Pinpoint the cell where the given text exists, returning its (X, Y) midpoint coordinate. 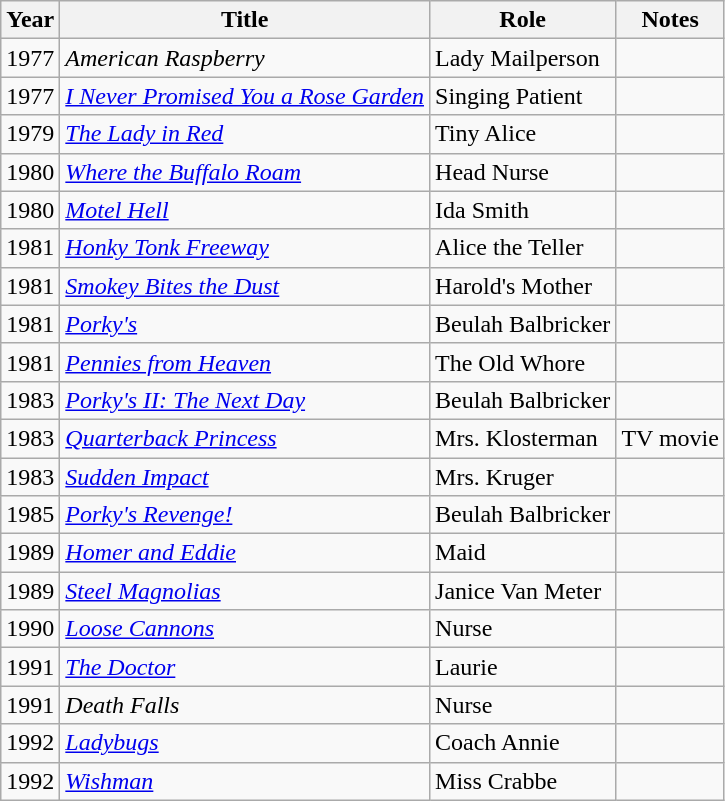
Alice the Teller (523, 248)
1990 (30, 629)
Motel Hell (245, 210)
Janice Van Meter (523, 591)
Coach Annie (523, 743)
1985 (30, 515)
Porky's II: The Next Day (245, 400)
Pennies from Heaven (245, 362)
Loose Cannons (245, 629)
Porky's (245, 324)
Porky's Revenge! (245, 515)
Lady Mailperson (523, 58)
Homer and Eddie (245, 553)
American Raspberry (245, 58)
Wishman (245, 781)
Harold's Mother (523, 286)
Honky Tonk Freeway (245, 248)
The Doctor (245, 667)
I Never Promised You a Rose Garden (245, 96)
Mrs. Klosterman (523, 438)
The Lady in Red (245, 134)
1979 (30, 134)
Smokey Bites the Dust (245, 286)
Title (245, 20)
Ladybugs (245, 743)
Laurie (523, 667)
Year (30, 20)
Where the Buffalo Roam (245, 172)
Maid (523, 553)
The Old Whore (523, 362)
Notes (670, 20)
TV movie (670, 438)
Steel Magnolias (245, 591)
Singing Patient (523, 96)
Mrs. Kruger (523, 477)
Ida Smith (523, 210)
Head Nurse (523, 172)
Quarterback Princess (245, 438)
Role (523, 20)
Tiny Alice (523, 134)
Miss Crabbe (523, 781)
Death Falls (245, 705)
Sudden Impact (245, 477)
